Return the (x, y) coordinate for the center point of the cell that contains the specified text.  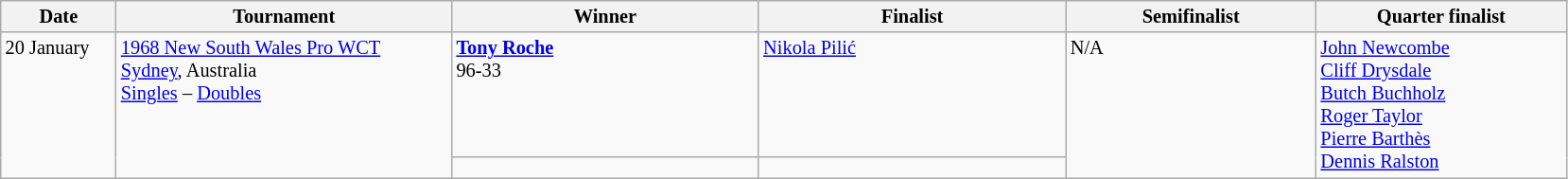
Date (59, 16)
Tony Roche96-33 (605, 95)
Semifinalist (1192, 16)
1968 New South Wales Pro WCT Sydney, AustraliaSingles – Doubles (284, 105)
Winner (605, 16)
Quarter finalist (1441, 16)
Nikola Pilić (912, 95)
N/A (1192, 105)
Tournament (284, 16)
Finalist (912, 16)
John Newcombe Cliff Drysdale Butch Buchholz Roger Taylor Pierre Barthès Dennis Ralston (1441, 105)
20 January (59, 105)
